Determine the [X, Y] coordinate at the center of the cell enclosing the given text.  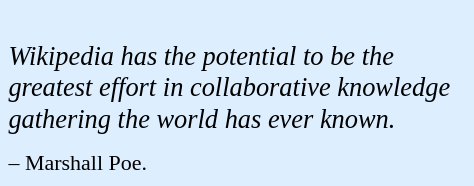
– Marshall Poe. [236, 161]
Wikipedia has the potential to be the greatest effort in collaborative knowledge gathering the world has ever known. [236, 72]
